Search for the cell housing the specified text and yield its (X, Y) center coordinate. 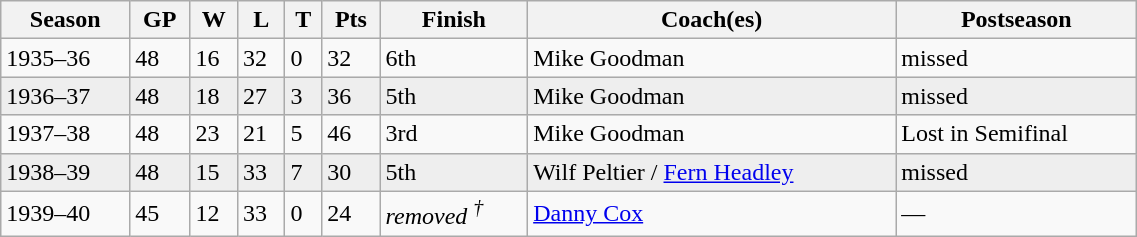
15 (214, 172)
24 (351, 214)
1935–36 (66, 58)
3rd (454, 134)
Pts (351, 20)
L (261, 20)
Lost in Semifinal (1016, 134)
Danny Cox (712, 214)
GP (160, 20)
30 (351, 172)
Postseason (1016, 20)
27 (261, 96)
21 (261, 134)
16 (214, 58)
45 (160, 214)
7 (304, 172)
W (214, 20)
12 (214, 214)
23 (214, 134)
1937–38 (66, 134)
18 (214, 96)
1938–39 (66, 172)
36 (351, 96)
removed † (454, 214)
T (304, 20)
— (1016, 214)
Season (66, 20)
5 (304, 134)
3 (304, 96)
Finish (454, 20)
1939–40 (66, 214)
46 (351, 134)
6th (454, 58)
1936–37 (66, 96)
Coach(es) (712, 20)
Wilf Peltier / Fern Headley (712, 172)
